Provide the [x, y] coordinate of the cell's center where the given text is located.  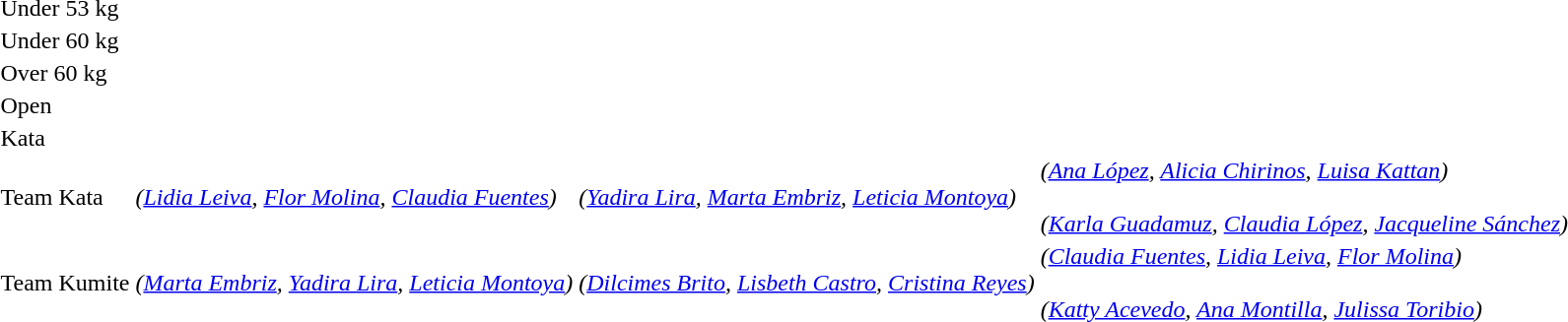
(Yadira Lira, Marta Embriz, Leticia Montoya) [806, 197]
(Lidia Leiva, Flor Molina, Claudia Fuentes) [355, 197]
